Search for the cell housing the specified text and yield its (X, Y) center coordinate. 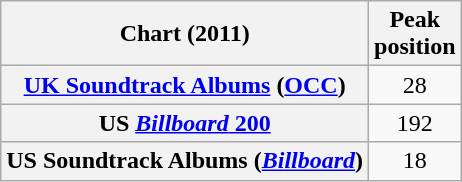
28 (415, 85)
192 (415, 123)
US Billboard 200 (185, 123)
18 (415, 161)
US Soundtrack Albums (Billboard) (185, 161)
UK Soundtrack Albums (OCC) (185, 85)
Peakposition (415, 34)
Chart (2011) (185, 34)
